Return the [x, y] coordinate for the center point of the cell that contains the specified text.  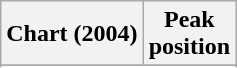
Peakposition [189, 34]
Chart (2004) [72, 34]
